For the text-containing cell, return its midpoint in (X, Y) coordinate format. 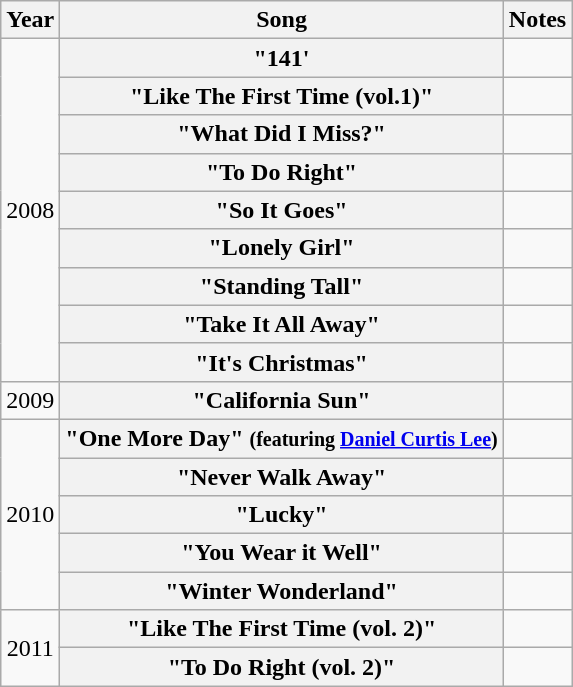
2009 (30, 400)
Song (282, 20)
"Like The First Time (vol.1)" (282, 96)
2010 (30, 514)
Year (30, 20)
"You Wear it Well" (282, 553)
Notes (537, 20)
"To Do Right (vol. 2)" (282, 667)
"To Do Right" (282, 172)
"What Did I Miss?" (282, 134)
"Lonely Girl" (282, 248)
2008 (30, 210)
"It's Christmas" (282, 362)
"Never Walk Away" (282, 477)
"So It Goes" (282, 210)
"141' (282, 58)
"One More Day" (featuring Daniel Curtis Lee) (282, 438)
"Lucky" (282, 515)
"Standing Tall" (282, 286)
2011 (30, 648)
"Take It All Away" (282, 324)
"Winter Wonderland" (282, 591)
"California Sun" (282, 400)
"Like The First Time (vol. 2)" (282, 629)
